Return the (X, Y) coordinate for the center point of the cell that contains the specified text.  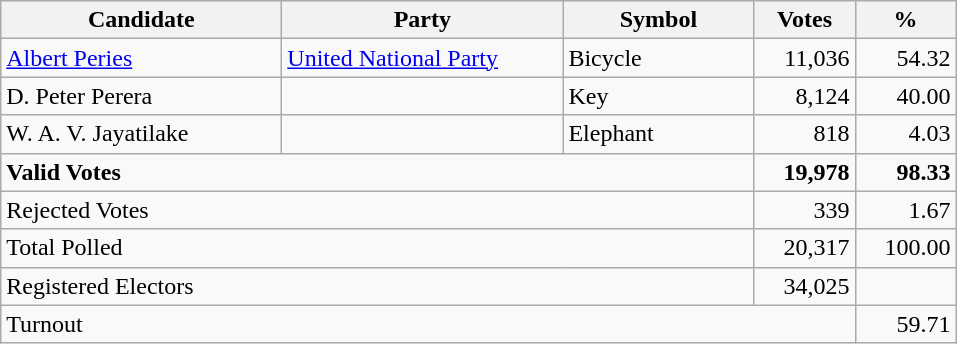
818 (804, 134)
D. Peter Perera (142, 96)
Total Polled (378, 248)
Key (658, 96)
11,036 (804, 58)
8,124 (804, 96)
59.71 (906, 324)
Valid Votes (378, 172)
Rejected Votes (378, 210)
Votes (804, 20)
4.03 (906, 134)
339 (804, 210)
Registered Electors (378, 286)
54.32 (906, 58)
Candidate (142, 20)
Turnout (428, 324)
% (906, 20)
1.67 (906, 210)
United National Party (422, 58)
34,025 (804, 286)
Party (422, 20)
19,978 (804, 172)
Bicycle (658, 58)
W. A. V. Jayatilake (142, 134)
40.00 (906, 96)
100.00 (906, 248)
Elephant (658, 134)
Albert Peries (142, 58)
20,317 (804, 248)
Symbol (658, 20)
98.33 (906, 172)
